Capture the cell that displays the provided text and extract its (X, Y) central coordinate. 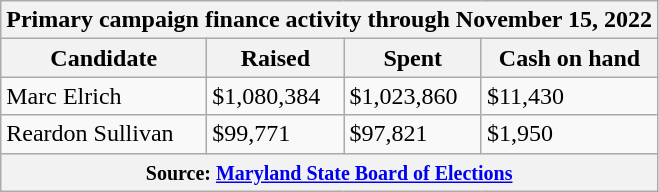
$99,771 (276, 134)
$97,821 (412, 134)
Marc Elrich (104, 96)
Raised (276, 58)
Primary campaign finance activity through November 15, 2022 (330, 20)
$1,023,860 (412, 96)
Reardon Sullivan (104, 134)
Cash on hand (569, 58)
Spent (412, 58)
Candidate (104, 58)
$1,080,384 (276, 96)
$11,430 (569, 96)
$1,950 (569, 134)
Source: Maryland State Board of Elections (330, 172)
